Identify which cell holds the provided text, then report its [x, y] central coordinate. 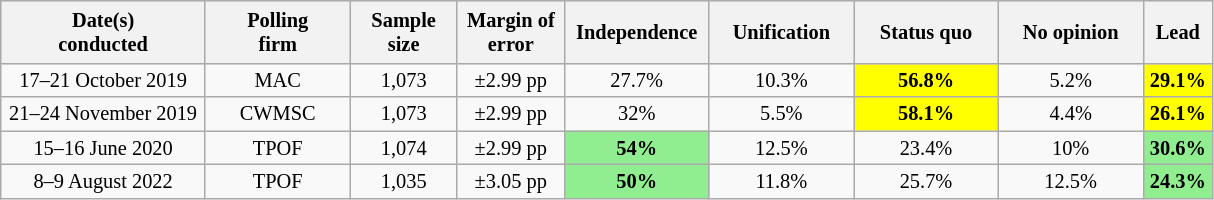
17–21 October 2019 [104, 80]
23.4% [926, 148]
5.5% [782, 114]
Pollingfirm [278, 32]
50% [636, 181]
15–16 June 2020 [104, 148]
10% [1070, 148]
Status quo [926, 32]
32% [636, 114]
25.7% [926, 181]
11.8% [782, 181]
27.7% [636, 80]
±3.05 pp [510, 181]
CWMSC [278, 114]
56.8% [926, 80]
26.1% [1178, 114]
1,035 [404, 181]
24.3% [1178, 181]
Independence [636, 32]
Lead [1178, 32]
10.3% [782, 80]
MAC [278, 80]
29.1% [1178, 80]
No opinion [1070, 32]
Margin of error [510, 32]
58.1% [926, 114]
Unification [782, 32]
54% [636, 148]
1,074 [404, 148]
Date(s)conducted [104, 32]
5.2% [1070, 80]
30.6% [1178, 148]
8–9 August 2022 [104, 181]
4.4% [1070, 114]
Sample size [404, 32]
21–24 November 2019 [104, 114]
